Capture the cell that displays the provided text and extract its [X, Y] central coordinate. 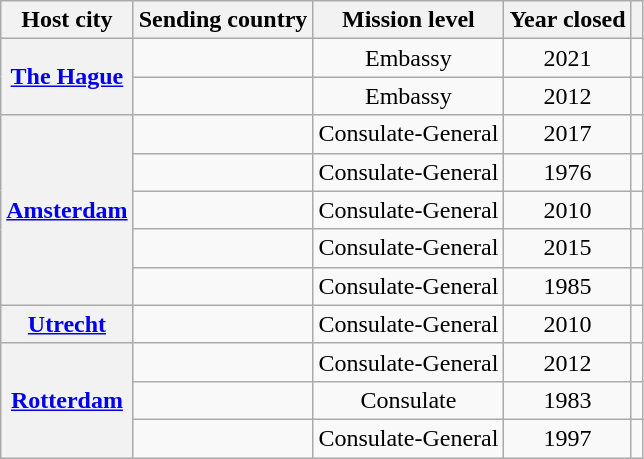
Year closed [568, 20]
Mission level [408, 20]
1976 [568, 172]
Rotterdam [67, 400]
The Hague [67, 77]
2021 [568, 58]
Sending country [223, 20]
2015 [568, 248]
Host city [67, 20]
Utrecht [67, 324]
1983 [568, 400]
1985 [568, 286]
Amsterdam [67, 210]
Consulate [408, 400]
1997 [568, 438]
2017 [568, 134]
